Output the [X, Y] coordinate of the center of the cell containing the given text.  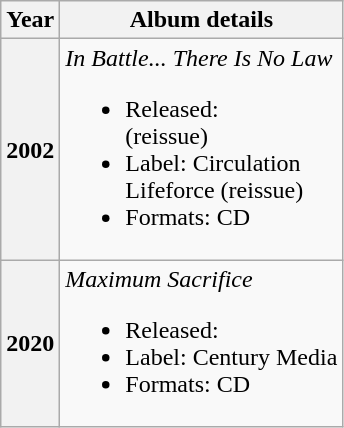
2002 [30, 150]
2020 [30, 344]
Maximum SacrificeReleased: Label: Century MediaFormats: CD [202, 344]
Year [30, 20]
Album details [202, 20]
In Battle... There Is No LawReleased: (reissue)Label: CirculationLifeforce (reissue)Formats: CD [202, 150]
